From the cell containing the given text, extract its center point as (x, y) coordinate. 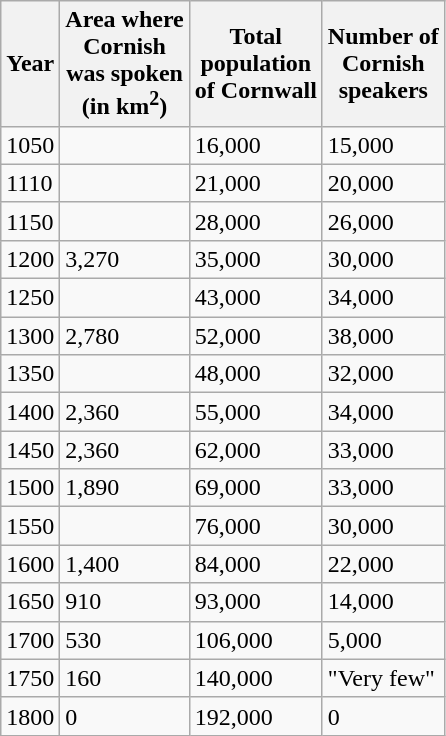
160 (124, 678)
1800 (30, 716)
1110 (30, 183)
55,000 (256, 412)
76,000 (256, 526)
5,000 (383, 640)
106,000 (256, 640)
1700 (30, 640)
84,000 (256, 564)
Number ofCornishspeakers (383, 64)
1250 (30, 298)
1350 (30, 374)
1150 (30, 221)
140,000 (256, 678)
48,000 (256, 374)
192,000 (256, 716)
1500 (30, 488)
26,000 (383, 221)
Year (30, 64)
3,270 (124, 259)
530 (124, 640)
910 (124, 602)
15,000 (383, 145)
1050 (30, 145)
62,000 (256, 450)
69,000 (256, 488)
1750 (30, 678)
Area whereCornishwas spoken(in km2) (124, 64)
52,000 (256, 336)
22,000 (383, 564)
1550 (30, 526)
28,000 (256, 221)
32,000 (383, 374)
1650 (30, 602)
1600 (30, 564)
"Very few" (383, 678)
1,890 (124, 488)
21,000 (256, 183)
43,000 (256, 298)
1450 (30, 450)
Totalpopulationof Cornwall (256, 64)
38,000 (383, 336)
35,000 (256, 259)
16,000 (256, 145)
14,000 (383, 602)
1300 (30, 336)
93,000 (256, 602)
1200 (30, 259)
20,000 (383, 183)
1400 (30, 412)
2,780 (124, 336)
1,400 (124, 564)
